From the cell containing the given text, extract its center point as [x, y] coordinate. 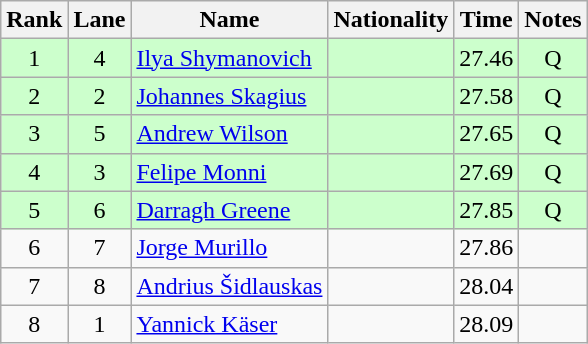
Time [486, 20]
27.85 [486, 210]
28.04 [486, 286]
27.65 [486, 134]
27.86 [486, 248]
Lane [100, 20]
Andrius Šidlauskas [230, 286]
Darragh Greene [230, 210]
Johannes Skagius [230, 96]
Rank [34, 20]
Yannick Käser [230, 324]
Jorge Murillo [230, 248]
Nationality [391, 20]
Notes [553, 20]
27.58 [486, 96]
27.46 [486, 58]
Ilya Shymanovich [230, 58]
28.09 [486, 324]
Felipe Monni [230, 172]
27.69 [486, 172]
Andrew Wilson [230, 134]
Name [230, 20]
